Return (X, Y) of the center of cell containing provided text 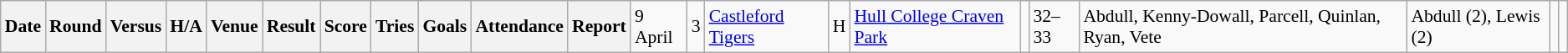
Goals (445, 27)
Versus (136, 27)
Tries (395, 27)
Report (599, 27)
32–33 (1054, 27)
H (840, 27)
Result (291, 27)
Abdull, Kenny-Dowall, Parcell, Quinlan, Ryan, Vete (1243, 27)
3 (696, 27)
Date (23, 27)
Attendance (519, 27)
H/A (186, 27)
Venue (234, 27)
Castleford Tigers (767, 27)
Abdull (2), Lewis (2) (1479, 27)
Round (75, 27)
Hull College Craven Park (935, 27)
9 April (659, 27)
Score (346, 27)
